Capture the cell that displays the provided text and extract its [x, y] central coordinate. 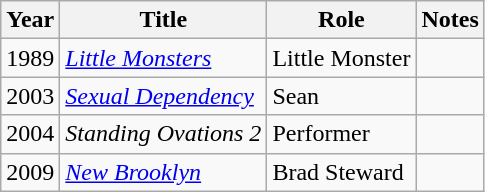
2009 [30, 172]
Year [30, 20]
1989 [30, 58]
Little Monster [342, 58]
2004 [30, 134]
Brad Steward [342, 172]
New Brooklyn [164, 172]
Role [342, 20]
Performer [342, 134]
Standing Ovations 2 [164, 134]
Title [164, 20]
Notes [450, 20]
Sexual Dependency [164, 96]
2003 [30, 96]
Sean [342, 96]
Little Monsters [164, 58]
